Identify which cell holds the provided text, then report its (x, y) central coordinate. 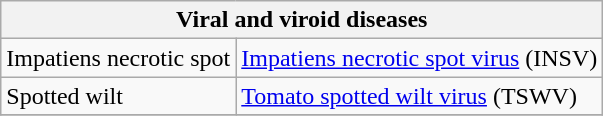
Tomato spotted wilt virus (TSWV) (420, 96)
Viral and viroid diseases (302, 20)
Impatiens necrotic spot virus (INSV) (420, 58)
Impatiens necrotic spot (118, 58)
Spotted wilt (118, 96)
